Pinpoint the cell where the given text exists, returning its (x, y) midpoint coordinate. 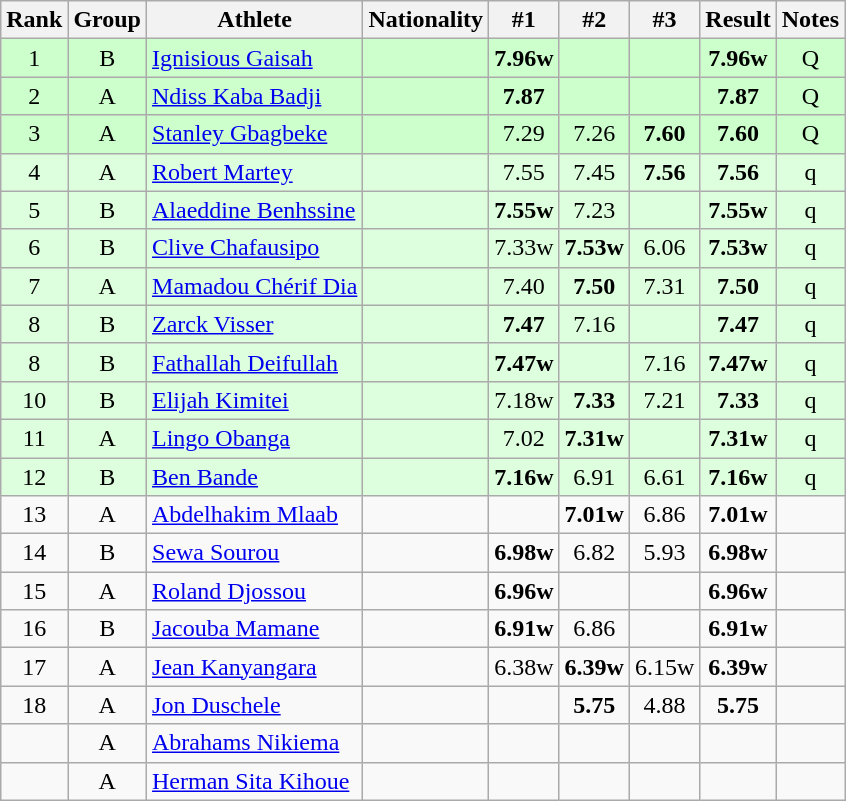
Jean Kanyangara (255, 667)
Herman Sita Kihoue (255, 781)
7.23 (594, 210)
Abdelhakim Mlaab (255, 515)
Jon Duschele (255, 705)
Sewa Sourou (255, 553)
Nationality (426, 20)
Result (738, 20)
#2 (594, 20)
16 (34, 629)
Ndiss Kaba Badji (255, 96)
Robert Martey (255, 172)
Rank (34, 20)
5.93 (664, 553)
7.40 (524, 286)
Notes (810, 20)
#3 (664, 20)
Mamadou Chérif Dia (255, 286)
7.02 (524, 438)
17 (34, 667)
Abrahams Nikiema (255, 743)
15 (34, 591)
Fathallah Deifullah (255, 362)
Clive Chafausipo (255, 248)
Ben Bande (255, 477)
6.38w (524, 667)
Jacouba Mamane (255, 629)
7.29 (524, 134)
4.88 (664, 705)
18 (34, 705)
Stanley Gbagbeke (255, 134)
Athlete (255, 20)
7.21 (664, 400)
2 (34, 96)
Alaeddine Benhssine (255, 210)
12 (34, 477)
4 (34, 172)
11 (34, 438)
7.26 (594, 134)
6.15w (664, 667)
Group (108, 20)
6.82 (594, 553)
10 (34, 400)
Elijah Kimitei (255, 400)
#1 (524, 20)
6.61 (664, 477)
7 (34, 286)
14 (34, 553)
7.55 (524, 172)
5 (34, 210)
1 (34, 58)
6.91 (594, 477)
6.06 (664, 248)
7.18w (524, 400)
Roland Djossou (255, 591)
Ignisious Gaisah (255, 58)
7.45 (594, 172)
6 (34, 248)
Zarck Visser (255, 324)
Lingo Obanga (255, 438)
3 (34, 134)
7.31 (664, 286)
7.33w (524, 248)
13 (34, 515)
